Determine the [x, y] coordinate at the center of the cell enclosing the given text.  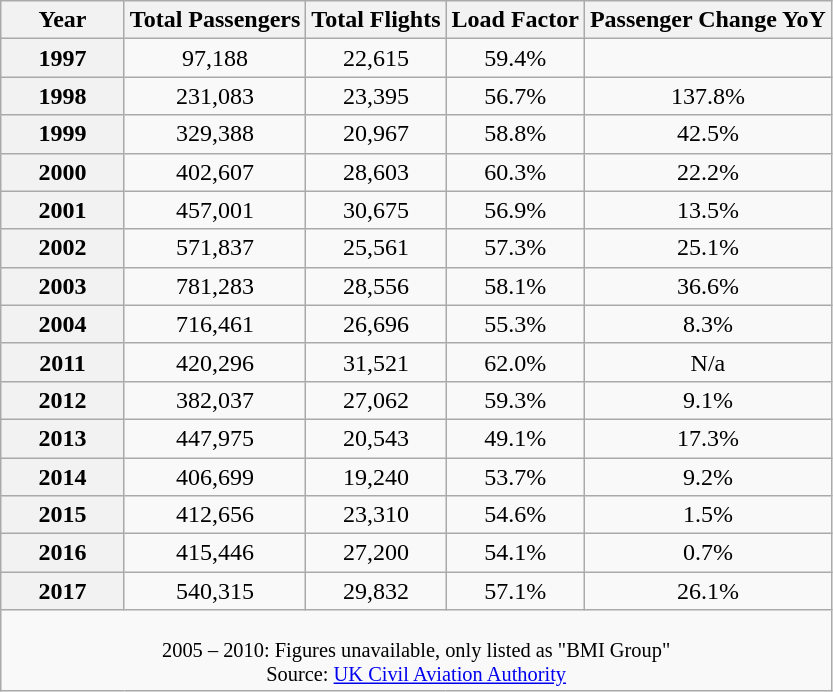
406,699 [215, 477]
1999 [63, 134]
25,561 [376, 248]
N/a [708, 362]
2013 [63, 438]
Year [63, 20]
36.6% [708, 286]
57.3% [515, 248]
2012 [63, 400]
53.7% [515, 477]
2005 – 2010: Figures unavailable, only listed as "BMI Group"Source: UK Civil Aviation Authority [416, 651]
412,656 [215, 515]
42.5% [708, 134]
27,200 [376, 553]
571,837 [215, 248]
1998 [63, 96]
Total Flights [376, 20]
22,615 [376, 58]
2014 [63, 477]
9.1% [708, 400]
13.5% [708, 210]
Passenger Change YoY [708, 20]
2003 [63, 286]
402,607 [215, 172]
137.8% [708, 96]
17.3% [708, 438]
382,037 [215, 400]
8.3% [708, 324]
20,543 [376, 438]
57.1% [515, 591]
58.8% [515, 134]
415,446 [215, 553]
28,603 [376, 172]
9.2% [708, 477]
447,975 [215, 438]
2000 [63, 172]
59.4% [515, 58]
55.3% [515, 324]
26.1% [708, 591]
31,521 [376, 362]
2017 [63, 591]
22.2% [708, 172]
1.5% [708, 515]
97,188 [215, 58]
0.7% [708, 553]
30,675 [376, 210]
27,062 [376, 400]
329,388 [215, 134]
25.1% [708, 248]
2002 [63, 248]
56.7% [515, 96]
781,283 [215, 286]
19,240 [376, 477]
56.9% [515, 210]
420,296 [215, 362]
49.1% [515, 438]
60.3% [515, 172]
231,083 [215, 96]
2015 [63, 515]
23,395 [376, 96]
54.1% [515, 553]
20,967 [376, 134]
29,832 [376, 591]
54.6% [515, 515]
2001 [63, 210]
23,310 [376, 515]
59.3% [515, 400]
2004 [63, 324]
Total Passengers [215, 20]
Load Factor [515, 20]
540,315 [215, 591]
2016 [63, 553]
457,001 [215, 210]
62.0% [515, 362]
28,556 [376, 286]
716,461 [215, 324]
58.1% [515, 286]
1997 [63, 58]
2011 [63, 362]
26,696 [376, 324]
